Determine the (X, Y) coordinate at the center of the cell enclosing the given text.  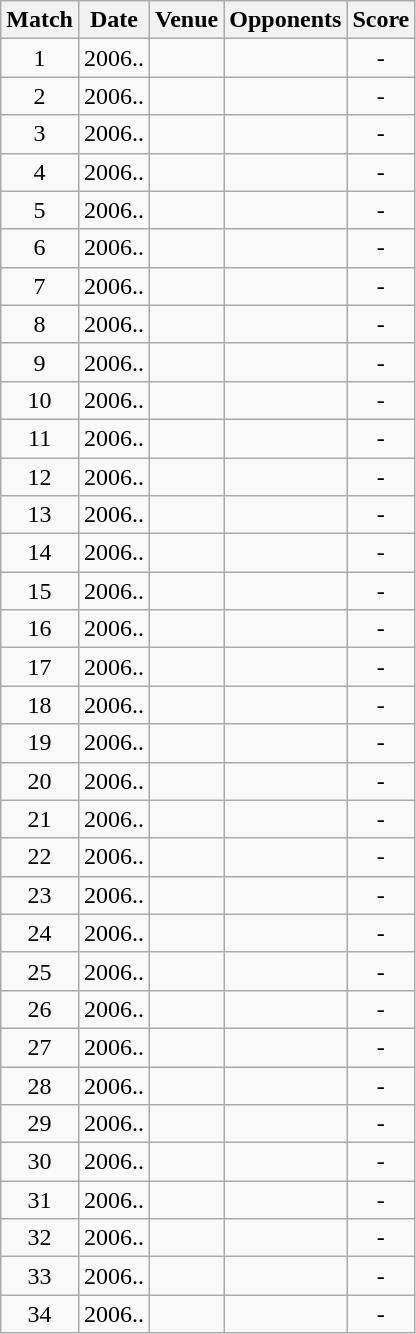
14 (40, 553)
25 (40, 971)
23 (40, 895)
9 (40, 362)
33 (40, 1276)
12 (40, 477)
Match (40, 20)
34 (40, 1314)
2 (40, 96)
15 (40, 591)
Venue (187, 20)
30 (40, 1162)
Date (114, 20)
6 (40, 248)
11 (40, 438)
17 (40, 667)
1 (40, 58)
4 (40, 172)
7 (40, 286)
31 (40, 1200)
27 (40, 1047)
Score (381, 20)
Opponents (286, 20)
3 (40, 134)
18 (40, 705)
26 (40, 1009)
29 (40, 1124)
21 (40, 819)
32 (40, 1238)
19 (40, 743)
13 (40, 515)
16 (40, 629)
10 (40, 400)
24 (40, 933)
8 (40, 324)
22 (40, 857)
28 (40, 1085)
20 (40, 781)
5 (40, 210)
